Provide the [x, y] coordinate of the cell's center where the given text is located.  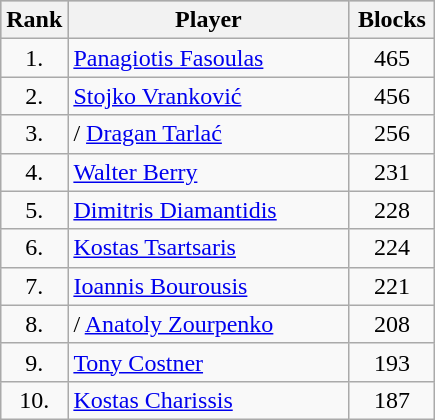
187 [392, 400]
193 [392, 362]
456 [392, 96]
Player [208, 20]
9. [34, 362]
8. [34, 324]
1. [34, 58]
Rank [34, 20]
208 [392, 324]
Dimitris Diamantidis [208, 210]
Ioannis Bourousis [208, 286]
Stojko Vranković [208, 96]
Kostas Tsartsaris [208, 248]
5. [34, 210]
10. [34, 400]
224 [392, 248]
228 [392, 210]
7. [34, 286]
6. [34, 248]
3. [34, 134]
4. [34, 172]
221 [392, 286]
Tony Costner [208, 362]
2. [34, 96]
Panagiotis Fasoulas [208, 58]
465 [392, 58]
Walter Berry [208, 172]
Kostas Charissis [208, 400]
/ Anatoly Zourpenko [208, 324]
256 [392, 134]
231 [392, 172]
/ Dragan Tarlać [208, 134]
Blocks [392, 20]
